Determine the (X, Y) coordinate at the center of the cell enclosing the given text.  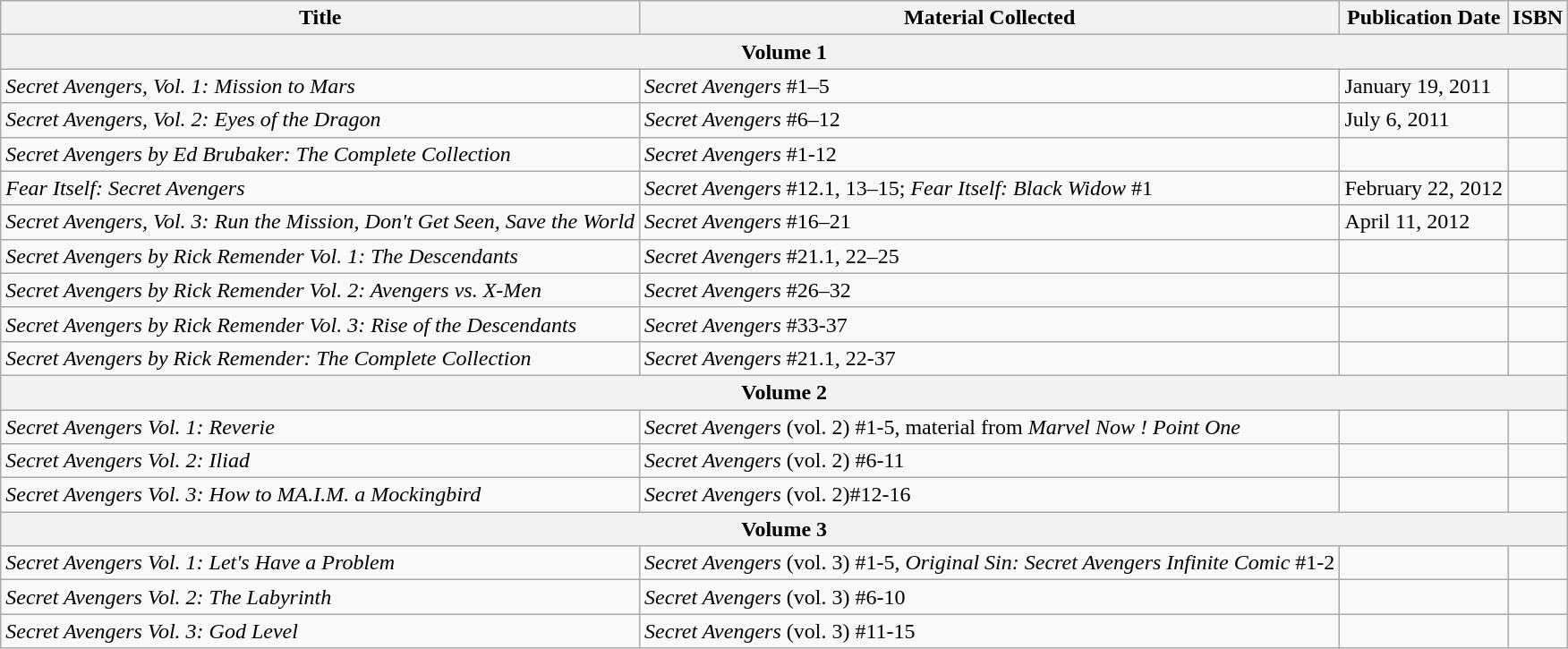
Secret Avengers #26–32 (990, 290)
Secret Avengers Vol. 1: Reverie (320, 427)
Secret Avengers, Vol. 3: Run the Mission, Don't Get Seen, Save the World (320, 222)
Secret Avengers #12.1, 13–15; Fear Itself: Black Widow #1 (990, 188)
Secret Avengers Vol. 1: Let's Have a Problem (320, 563)
Secret Avengers, Vol. 1: Mission to Mars (320, 86)
Secret Avengers, Vol. 2: Eyes of the Dragon (320, 120)
Secret Avengers #21.1, 22-37 (990, 358)
Secret Avengers (vol. 2) #6-11 (990, 461)
February 22, 2012 (1424, 188)
July 6, 2011 (1424, 120)
Material Collected (990, 18)
Volume 3 (784, 529)
Fear Itself: Secret Avengers (320, 188)
Secret Avengers (vol. 3) #11-15 (990, 631)
Secret Avengers Vol. 2: Iliad (320, 461)
Secret Avengers #6–12 (990, 120)
Secret Avengers by Rick Remender Vol. 2: Avengers vs. X-Men (320, 290)
Secret Avengers (vol. 2)#12-16 (990, 495)
Secret Avengers #33-37 (990, 324)
Secret Avengers by Rick Remender: The Complete Collection (320, 358)
Secret Avengers (vol. 2) #1-5, material from Marvel Now ! Point One (990, 427)
Secret Avengers #16–21 (990, 222)
ISBN (1538, 18)
Secret Avengers (vol. 3) #1-5, Original Sin: Secret Avengers Infinite Comic #1-2 (990, 563)
April 11, 2012 (1424, 222)
Secret Avengers by Rick Remender Vol. 1: The Descendants (320, 256)
Publication Date (1424, 18)
Title (320, 18)
Secret Avengers Vol. 3: God Level (320, 631)
Secret Avengers Vol. 2: The Labyrinth (320, 597)
Secret Avengers #1-12 (990, 154)
Secret Avengers #1–5 (990, 86)
Volume 2 (784, 392)
Secret Avengers (vol. 3) #6-10 (990, 597)
Secret Avengers #21.1, 22–25 (990, 256)
Secret Avengers by Ed Brubaker: The Complete Collection (320, 154)
January 19, 2011 (1424, 86)
Secret Avengers by Rick Remender Vol. 3: Rise of the Descendants (320, 324)
Secret Avengers Vol. 3: How to MA.I.M. a Mockingbird (320, 495)
Volume 1 (784, 52)
